Pinpoint the cell where the given text exists, returning its (x, y) midpoint coordinate. 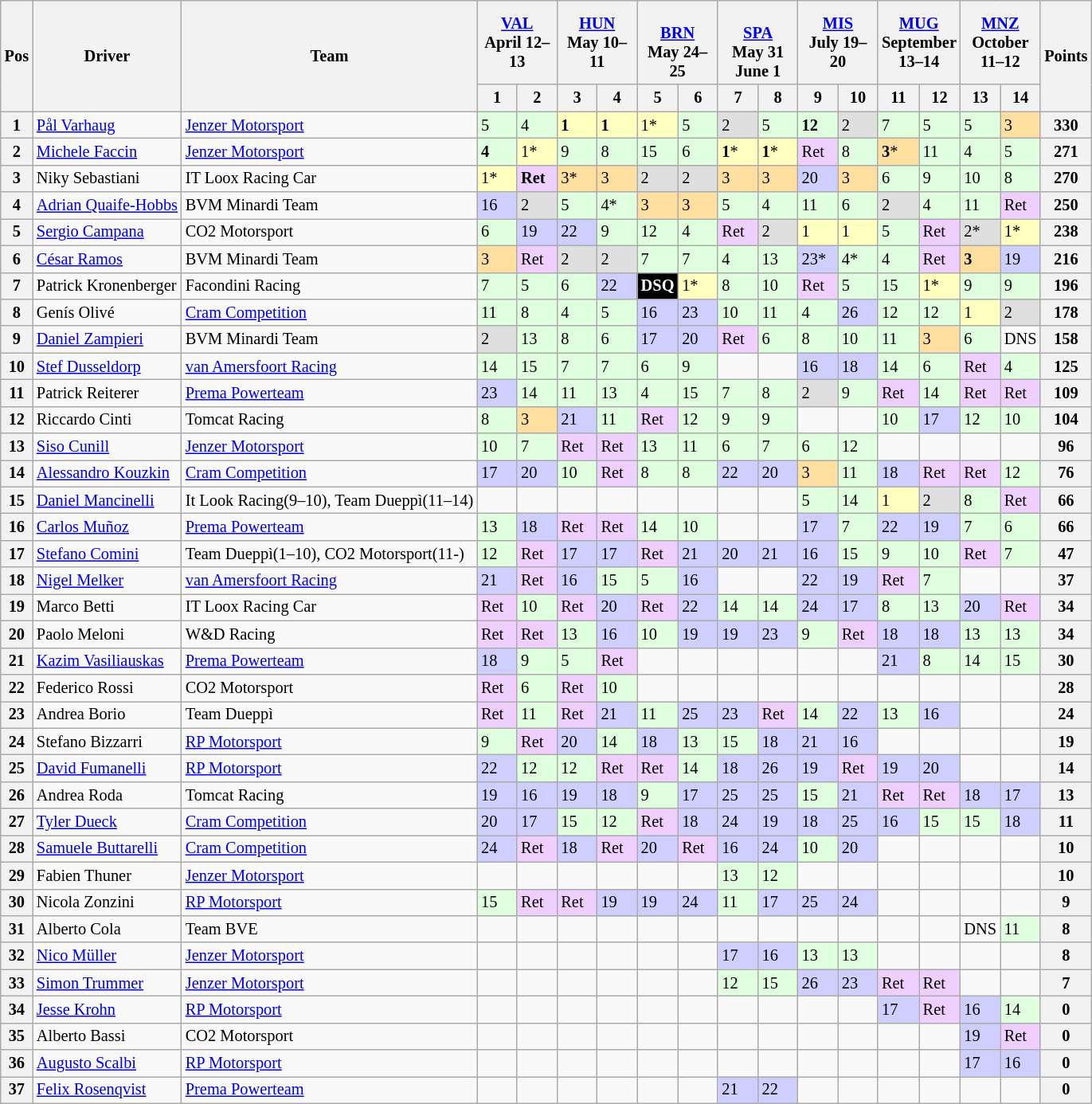
David Fumanelli (107, 768)
Nico Müller (107, 956)
Andrea Roda (107, 795)
Tyler Dueck (107, 822)
César Ramos (107, 259)
109 (1066, 393)
158 (1066, 339)
Daniel Zampieri (107, 339)
330 (1066, 125)
2* (980, 232)
Points (1066, 56)
Team BVE (330, 929)
76 (1066, 473)
It Look Racing(9–10), Team Dueppì(11–14) (330, 500)
Alberto Bassi (107, 1036)
Riccardo Cinti (107, 420)
Michele Faccin (107, 151)
VALApril 12–13 (517, 42)
271 (1066, 151)
HUNMay 10–11 (597, 42)
Nicola Zonzini (107, 902)
36 (17, 1063)
Sergio Campana (107, 232)
104 (1066, 420)
33 (17, 983)
35 (17, 1036)
Fabien Thuner (107, 875)
32 (17, 956)
MISJuly 19–20 (838, 42)
27 (17, 822)
Alberto Cola (107, 929)
Facondini Racing (330, 286)
SPAMay 31June 1 (757, 42)
MUGSeptember 13–14 (919, 42)
196 (1066, 286)
Team (330, 56)
Siso Cunill (107, 447)
96 (1066, 447)
W&D Racing (330, 634)
31 (17, 929)
Stef Dusseldorp (107, 366)
Niky Sebastiani (107, 178)
125 (1066, 366)
29 (17, 875)
Team Dueppì (330, 714)
250 (1066, 206)
Marco Betti (107, 607)
Samuele Buttarelli (107, 848)
DSQ (658, 286)
216 (1066, 259)
Felix Rosenqvist (107, 1090)
Pos (17, 56)
Paolo Meloni (107, 634)
Simon Trummer (107, 983)
Stefano Comini (107, 554)
Pål Varhaug (107, 125)
178 (1066, 312)
Daniel Mancinelli (107, 500)
Alessandro Kouzkin (107, 473)
Adrian Quaife-Hobbs (107, 206)
Nigel Melker (107, 581)
Carlos Muñoz (107, 527)
BRNMay 24–25 (678, 42)
Augusto Scalbi (107, 1063)
238 (1066, 232)
Genís Olivé (107, 312)
Jesse Krohn (107, 1009)
Patrick Reiterer (107, 393)
Team Dueppì(1–10), CO2 Motorsport(11-) (330, 554)
270 (1066, 178)
Patrick Kronenberger (107, 286)
Stefano Bizzarri (107, 742)
47 (1066, 554)
23* (818, 259)
Kazim Vasiliauskas (107, 661)
Driver (107, 56)
Andrea Borio (107, 714)
Federico Rossi (107, 687)
MNZOctober 11–12 (1000, 42)
